From the cell containing the given text, extract its center point as (x, y) coordinate. 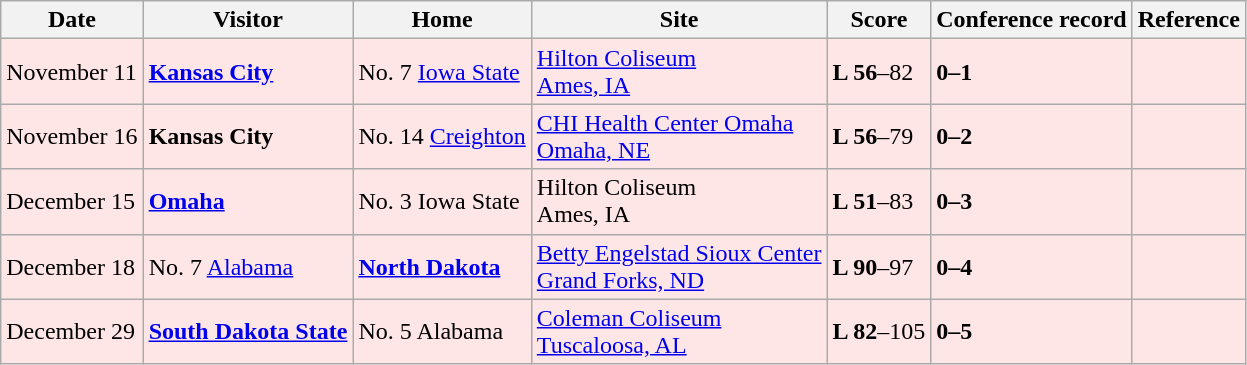
Score (879, 20)
0–3 (1032, 202)
December 18 (72, 266)
Omaha (248, 202)
Conference record (1032, 20)
No. 5 Alabama (442, 332)
Reference (1188, 20)
South Dakota State (248, 332)
0–1 (1032, 72)
No. 7 Iowa State (442, 72)
Visitor (248, 20)
November 11 (72, 72)
No. 7 Alabama (248, 266)
L 56–79 (879, 136)
L 90–97 (879, 266)
Betty Engelstad Sioux CenterGrand Forks, ND (679, 266)
Home (442, 20)
0–4 (1032, 266)
L 82–105 (879, 332)
December 29 (72, 332)
Date (72, 20)
No. 3 Iowa State (442, 202)
0–5 (1032, 332)
L 51–83 (879, 202)
Site (679, 20)
0–2 (1032, 136)
CHI Health Center OmahaOmaha, NE (679, 136)
L 56–82 (879, 72)
Coleman ColiseumTuscaloosa, AL (679, 332)
No. 14 Creighton (442, 136)
December 15 (72, 202)
November 16 (72, 136)
North Dakota (442, 266)
